Find where the given text appears and provide that cell's center as [X, Y] coordinate. 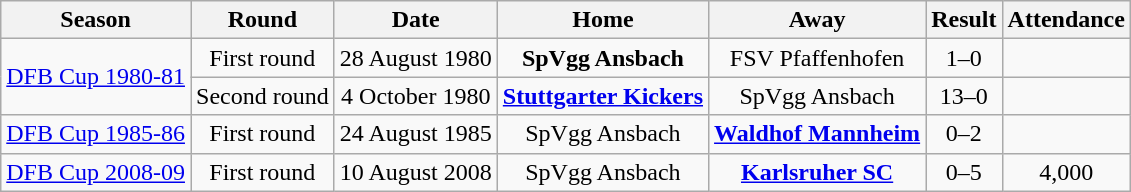
Away [818, 20]
Second round [262, 96]
24 August 1985 [416, 134]
Home [602, 20]
DFB Cup 1985-86 [96, 134]
4 October 1980 [416, 96]
FSV Pfaffenhofen [818, 58]
10 August 2008 [416, 172]
Karlsruher SC [818, 172]
Round [262, 20]
28 August 1980 [416, 58]
0–5 [964, 172]
Date [416, 20]
Attendance [1066, 20]
DFB Cup 1980-81 [96, 77]
Season [96, 20]
Stuttgarter Kickers [602, 96]
4,000 [1066, 172]
Waldhof Mannheim [818, 134]
Result [964, 20]
13–0 [964, 96]
DFB Cup 2008-09 [96, 172]
1–0 [964, 58]
0–2 [964, 134]
